Return (X, Y) of the center of cell containing provided text 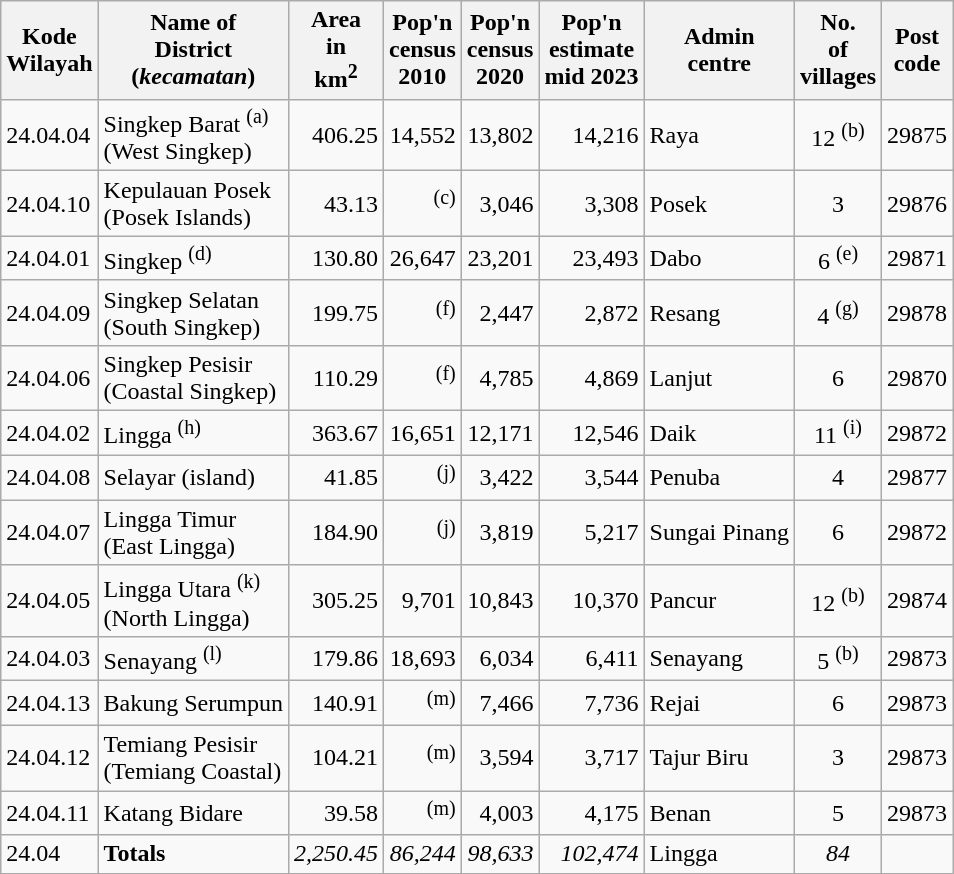
102,474 (592, 854)
Tajur Biru (719, 758)
Pancur (719, 601)
Sungai Pinang (719, 532)
24.04.06 (50, 378)
18,693 (423, 658)
7,736 (592, 704)
10,370 (592, 601)
24.04.03 (50, 658)
Lingga Timur (East Lingga) (193, 532)
Dabo (719, 258)
No. ofvillages (838, 50)
24.04 (50, 854)
104.21 (336, 758)
Postcode (918, 50)
Singkep (d) (193, 258)
Area inkm2 (336, 50)
6 (e) (838, 258)
Bakung Serumpun (193, 704)
12,546 (592, 434)
29874 (918, 601)
4 (g) (838, 312)
Kepulauan Posek (Posek Islands) (193, 204)
86,244 (423, 854)
140.91 (336, 704)
12,171 (500, 434)
184.90 (336, 532)
24.04.04 (50, 135)
Selayar (island) (193, 478)
Benan (719, 812)
Lingga Utara (k) (North Lingga) (193, 601)
Singkep Pesisir (Coastal Singkep) (193, 378)
Singkep Barat (a) (West Singkep) (193, 135)
24.04.07 (50, 532)
Kode Wilayah (50, 50)
3,308 (592, 204)
199.75 (336, 312)
305.25 (336, 601)
Senayang (l) (193, 658)
3,544 (592, 478)
5,217 (592, 532)
10,843 (500, 601)
4 (838, 478)
Penuba (719, 478)
5 (838, 812)
2,250.45 (336, 854)
110.29 (336, 378)
406.25 (336, 135)
Pop'ncensus2010 (423, 50)
9,701 (423, 601)
29870 (918, 378)
3,422 (500, 478)
Resang (719, 312)
Singkep Selatan (South Singkep) (193, 312)
41.85 (336, 478)
Raya (719, 135)
29878 (918, 312)
11 (i) (838, 434)
14,216 (592, 135)
5 (b) (838, 658)
Posek (719, 204)
24.04.13 (50, 704)
3,046 (500, 204)
7,466 (500, 704)
130.80 (336, 258)
3,819 (500, 532)
Pop'ncensus2020 (500, 50)
24.04.02 (50, 434)
(c) (423, 204)
16,651 (423, 434)
Pop'nestimatemid 2023 (592, 50)
24.04.08 (50, 478)
4,869 (592, 378)
Katang Bidare (193, 812)
23,201 (500, 258)
4,785 (500, 378)
Lingga (h) (193, 434)
14,552 (423, 135)
4,175 (592, 812)
Lanjut (719, 378)
24.04.09 (50, 312)
24.04.10 (50, 204)
Senayang (719, 658)
2,872 (592, 312)
39.58 (336, 812)
13,802 (500, 135)
6,034 (500, 658)
3,594 (500, 758)
43.13 (336, 204)
29877 (918, 478)
24.04.05 (50, 601)
Totals (193, 854)
Lingga (719, 854)
2,447 (500, 312)
6,411 (592, 658)
Admincentre (719, 50)
Temiang Pesisir (Temiang Coastal) (193, 758)
23,493 (592, 258)
24.04.11 (50, 812)
98,633 (500, 854)
4,003 (500, 812)
Name ofDistrict(kecamatan) (193, 50)
24.04.01 (50, 258)
Daik (719, 434)
29875 (918, 135)
Rejai (719, 704)
363.67 (336, 434)
29876 (918, 204)
84 (838, 854)
29871 (918, 258)
3,717 (592, 758)
179.86 (336, 658)
24.04.12 (50, 758)
26,647 (423, 258)
